Pinpoint the cell where the given text exists, returning its (X, Y) midpoint coordinate. 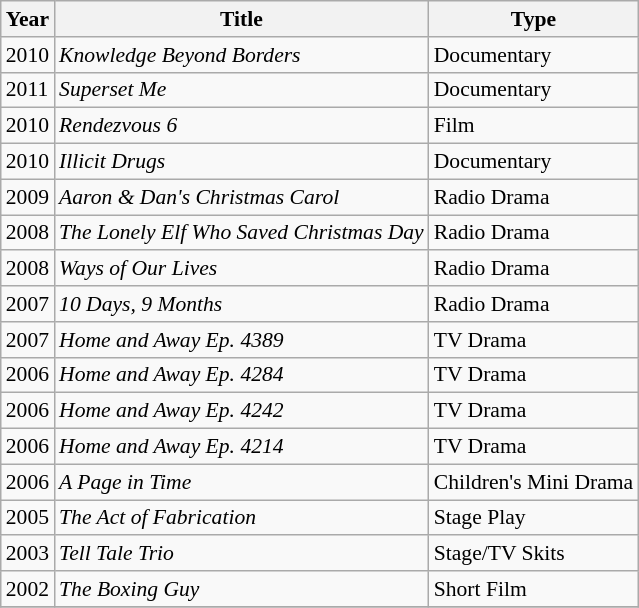
Illicit Drugs (242, 162)
2005 (28, 518)
Stage Play (534, 518)
Aaron & Dan's Christmas Carol (242, 197)
Rendezvous 6 (242, 126)
The Lonely Elf Who Saved Christmas Day (242, 233)
Knowledge Beyond Borders (242, 55)
Superset Me (242, 90)
2002 (28, 589)
A Page in Time (242, 482)
Stage/TV Skits (534, 554)
2009 (28, 197)
Type (534, 19)
The Boxing Guy (242, 589)
2003 (28, 554)
Tell Tale Trio (242, 554)
Home and Away Ep. 4242 (242, 411)
Film (534, 126)
Home and Away Ep. 4284 (242, 375)
Home and Away Ep. 4389 (242, 340)
Year (28, 19)
2011 (28, 90)
Children's Mini Drama (534, 482)
Home and Away Ep. 4214 (242, 447)
Short Film (534, 589)
Ways of Our Lives (242, 269)
Title (242, 19)
10 Days, 9 Months (242, 304)
The Act of Fabrication (242, 518)
